Scan for the cell matching the given text and deliver its [X, Y] coordinate at center. 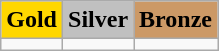
Silver [98, 20]
Bronze [176, 20]
Gold [32, 20]
